Output the (X, Y) coordinate of the center of the cell containing the given text.  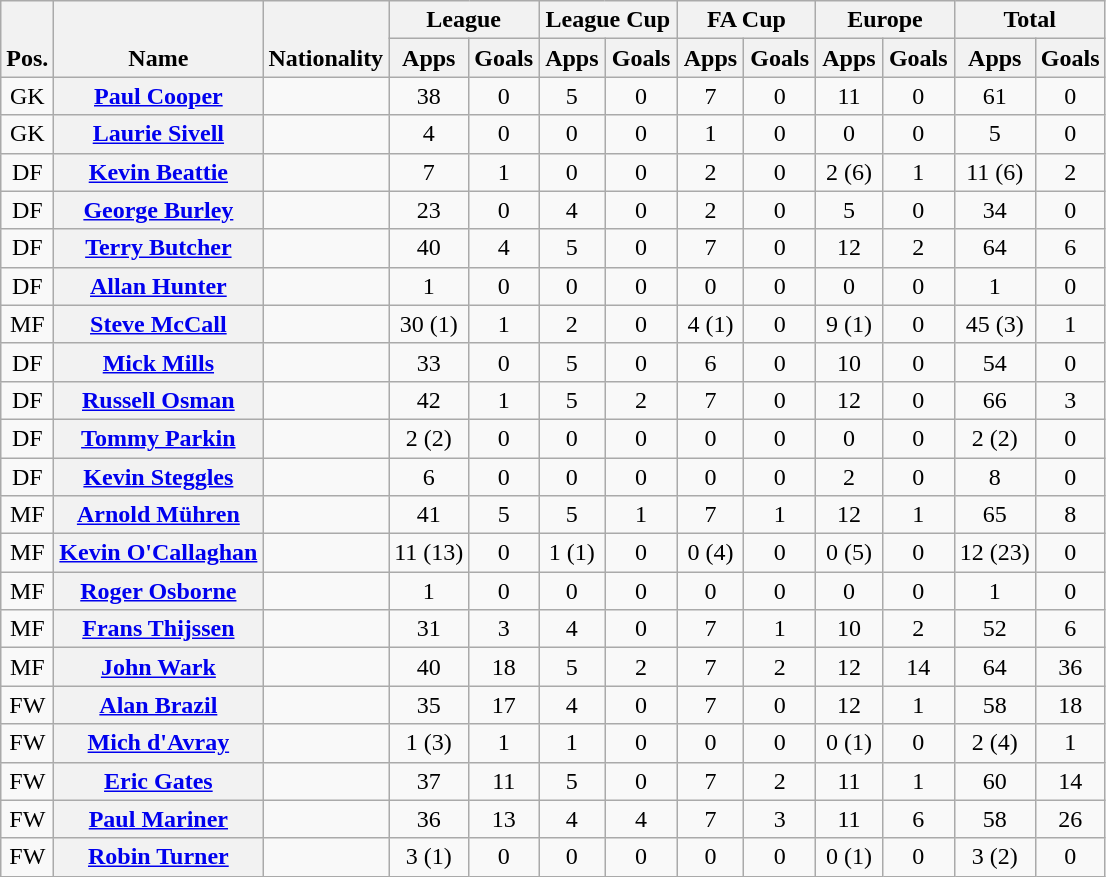
Paul Mariner (158, 819)
54 (994, 362)
2 (4) (994, 743)
33 (429, 362)
31 (429, 629)
Frans Thijssen (158, 629)
Nationality (326, 39)
52 (994, 629)
0 (4) (710, 553)
23 (429, 210)
4 (1) (710, 324)
1 (1) (572, 553)
John Wark (158, 667)
17 (504, 705)
Robin Turner (158, 857)
Mick Mills (158, 362)
38 (429, 96)
2 (6) (850, 172)
Steve McCall (158, 324)
Russell Osman (158, 400)
65 (994, 515)
Pos. (28, 39)
11 (13) (429, 553)
61 (994, 96)
Arnold Mühren (158, 515)
66 (994, 400)
Laurie Sivell (158, 134)
FA Cup (746, 20)
Alan Brazil (158, 705)
Name (158, 39)
34 (994, 210)
30 (1) (429, 324)
League (464, 20)
3 (1) (429, 857)
12 (23) (994, 553)
Eric Gates (158, 781)
0 (5) (850, 553)
3 (2) (994, 857)
Roger Osborne (158, 591)
11 (6) (994, 172)
1 (3) (429, 743)
13 (504, 819)
League Cup (608, 20)
Terry Butcher (158, 248)
37 (429, 781)
26 (1070, 819)
Europe (886, 20)
Kevin O'Callaghan (158, 553)
Paul Cooper (158, 96)
Kevin Beattie (158, 172)
Kevin Steggles (158, 477)
Allan Hunter (158, 286)
Mich d'Avray (158, 743)
35 (429, 705)
George Burley (158, 210)
9 (1) (850, 324)
42 (429, 400)
60 (994, 781)
Total (1030, 20)
45 (3) (994, 324)
Tommy Parkin (158, 438)
41 (429, 515)
